Determine the (X, Y) coordinate at the center of the cell enclosing the given text.  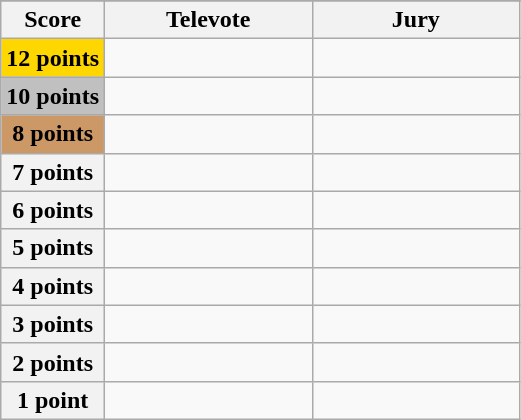
4 points (53, 286)
5 points (53, 248)
1 point (53, 400)
3 points (53, 324)
Televote (209, 20)
8 points (53, 134)
Jury (416, 20)
Score (53, 20)
7 points (53, 172)
2 points (53, 362)
12 points (53, 58)
10 points (53, 96)
6 points (53, 210)
